Provide the (x, y) coordinate of the cell's center where the given text is located.  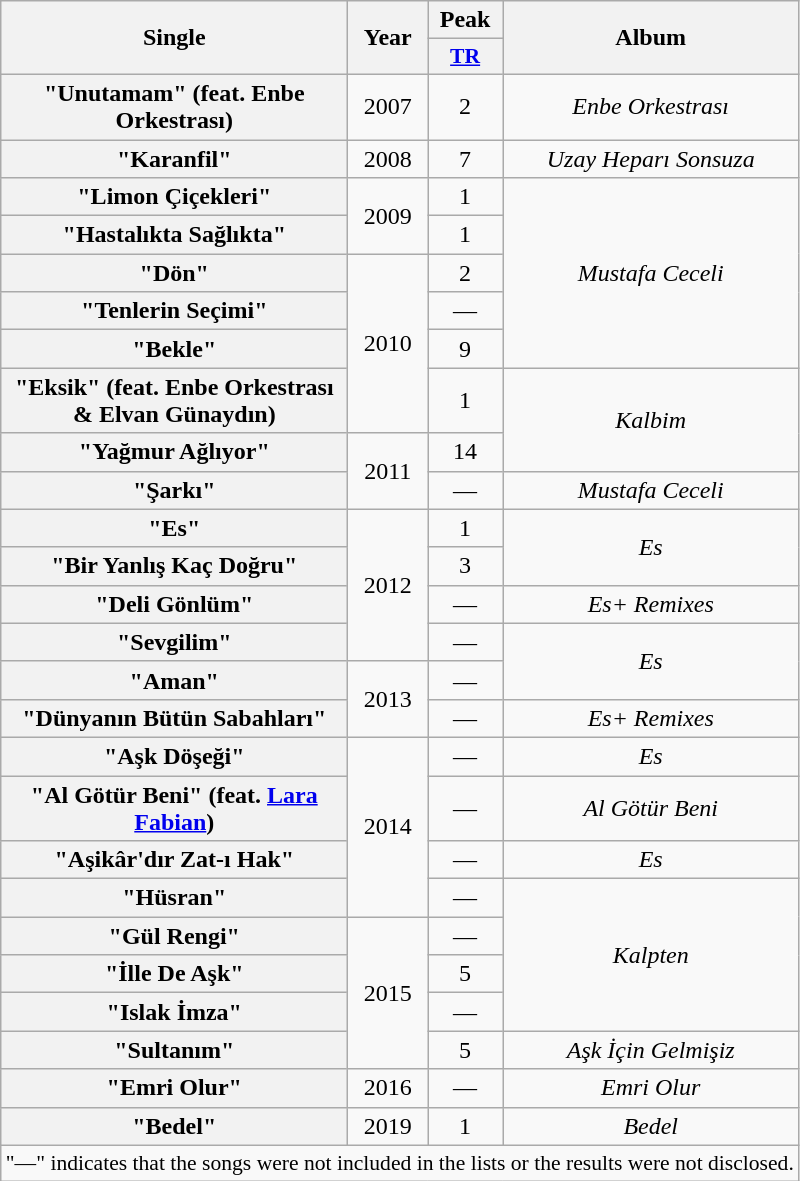
"Limon Çiçekleri" (174, 197)
Album (651, 38)
2014 (388, 826)
Emri Olur (651, 1088)
Kalpten (651, 955)
"Sultanım" (174, 1050)
"Emri Olur" (174, 1088)
"Dünyanın Bütün Sabahları" (174, 718)
"Hastalıkta Sağlıkta" (174, 235)
Kalbim (651, 420)
"Bedel" (174, 1126)
"Dön" (174, 273)
2013 (388, 699)
"Eksik" (feat. Enbe Orkestrası & Elvan Günaydın) (174, 400)
Year (388, 38)
"—" indicates that the songs were not included in the lists or the results were not disclosed. (400, 1163)
"Bekle" (174, 349)
"Karanfil" (174, 159)
2007 (388, 106)
Peak (466, 20)
2011 (388, 471)
"Unutamam" (feat. Enbe Orkestrası) (174, 106)
14 (466, 452)
Uzay Heparı Sonsuza (651, 159)
"Sevgilim" (174, 642)
"Es" (174, 528)
"Aman" (174, 680)
9 (466, 349)
TR (466, 57)
Bedel (651, 1126)
Single (174, 38)
2008 (388, 159)
3 (466, 566)
"Tenlerin Seçimi" (174, 311)
"Aşikâr'dır Zat-ı Hak" (174, 860)
"Bir Yanlış Kaç Doğru" (174, 566)
2019 (388, 1126)
"Şarkı" (174, 490)
"Al Götür Beni" (feat. Lara Fabian) (174, 808)
2016 (388, 1088)
Aşk İçin Gelmişiz (651, 1050)
Al Götür Beni (651, 808)
2015 (388, 993)
"Hüsran" (174, 898)
"Islak İmza" (174, 1012)
"Gül Rengi" (174, 936)
7 (466, 159)
"Deli Gönlüm" (174, 604)
"Yağmur Ağlıyor" (174, 452)
Enbe Orkestrası (651, 106)
"Aşk Döşeği" (174, 756)
2009 (388, 216)
"İlle De Aşk" (174, 974)
2010 (388, 344)
2012 (388, 585)
